Provide the [x, y] coordinate of the cell's center where the given text is located.  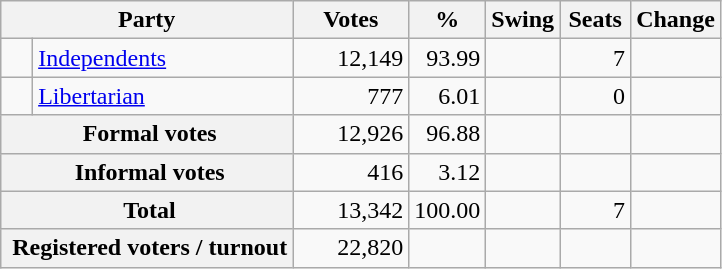
0 [596, 96]
Libertarian [163, 96]
Seats [596, 20]
6.01 [448, 96]
Independents [163, 58]
93.99 [448, 58]
Swing [523, 20]
96.88 [448, 134]
Registered voters / turnout [147, 248]
Informal votes [147, 172]
777 [351, 96]
Total [147, 210]
22,820 [351, 248]
Votes [351, 20]
Formal votes [147, 134]
Change [676, 20]
12,926 [351, 134]
3.12 [448, 172]
416 [351, 172]
100.00 [448, 210]
13,342 [351, 210]
12,149 [351, 58]
Party [147, 20]
% [448, 20]
